Determine the (x, y) coordinate at the center of the cell enclosing the given text.  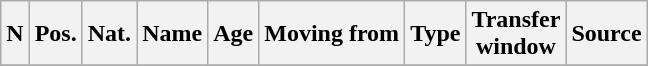
Nat. (109, 34)
N (15, 34)
Transferwindow (516, 34)
Moving from (332, 34)
Type (436, 34)
Age (234, 34)
Pos. (56, 34)
Source (606, 34)
Name (172, 34)
